Search for the cell housing the specified text and yield its [x, y] center coordinate. 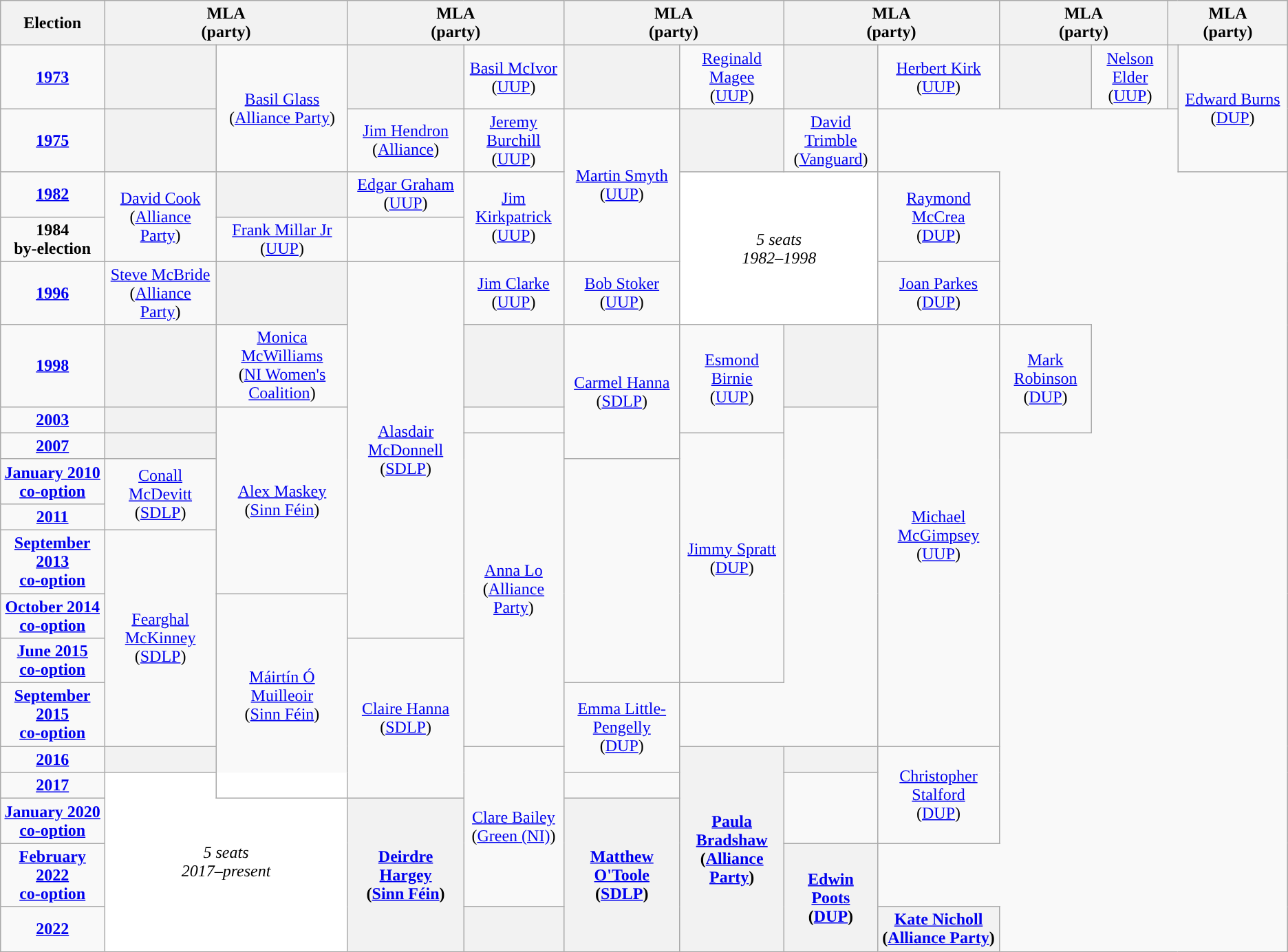
Edwin Poots(DUP) [831, 897]
Anna Lo(Alliance Party) [513, 589]
1975 [52, 140]
Reginald Magee(UUP) [732, 77]
1996 [52, 293]
Deirdre Hargey(Sinn Féin) [405, 875]
Alex Maskey(Sinn Féin) [282, 499]
Fearghal McKinney(SDLP) [161, 638]
Joan Parkes(DUP) [938, 293]
1982 [52, 194]
Alasdair McDonnell(SDLP) [405, 450]
Michael McGimpsey(UUP) [938, 535]
June 2015co-option [52, 660]
1998 [52, 366]
Conall McDevitt(SDLP) [161, 494]
2011 [52, 517]
Bob Stoker(UUP) [622, 293]
Claire Hanna(SDLP) [405, 718]
Basil Glass(Alliance Party) [282, 109]
Esmond Birnie(UUP) [732, 378]
5 seats2017–present [226, 862]
2007 [52, 446]
2016 [52, 759]
Monica McWilliams(NI Women's Coalition) [282, 366]
Election [52, 23]
Basil McIvor(UUP) [513, 77]
Clare Bailey(Green (NI)) [513, 827]
Jimmy Spratt(DUP) [732, 557]
1973 [52, 77]
Máirtín Ó Muilleoir(Sinn Féin) [282, 695]
Raymond McCrea(DUP) [938, 217]
Steve McBride(Alliance Party) [161, 293]
October 2014co-option [52, 615]
Carmel Hanna(SDLP) [622, 392]
Paula Bradshaw(Alliance Party) [732, 849]
5 seats1982–1998 [779, 248]
Martin Smyth(UUP) [622, 185]
Nelson Elder(UUP) [1130, 77]
January 2020co-option [52, 821]
Herbert Kirk(UUP) [938, 77]
Emma Little-Pengelly(DUP) [622, 728]
Jeremy Burchill(UUP) [513, 140]
David Trimble(Vanguard) [831, 140]
2017 [52, 786]
Jim Hendron(Alliance) [405, 140]
Jim Clarke(UUP) [513, 293]
2003 [52, 420]
September 2015co-option [52, 715]
1984by-election [52, 239]
Edward Burns(DUP) [1233, 109]
January 2010co-option [52, 482]
Jim Kirkpatrick(UUP) [513, 217]
Mark Robinson(DUP) [1046, 378]
September 2013co-option [52, 561]
David Cook(Alliance Party) [161, 217]
Frank Millar Jr(UUP) [282, 239]
Christopher Stalford(DUP) [938, 795]
2022 [52, 929]
Matthew O'Toole(SDLP) [622, 875]
Kate Nicholl(Alliance Party) [938, 929]
Edgar Graham(UUP) [405, 194]
February 2022co-option [52, 875]
